Output the (X, Y) coordinate of the center of the cell containing the given text.  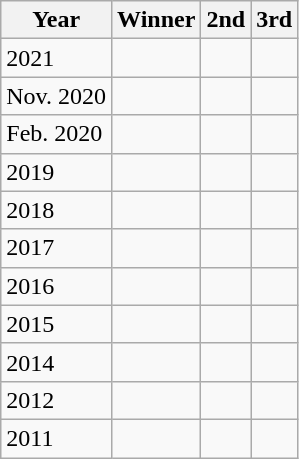
Year (56, 20)
2nd (226, 20)
Feb. 2020 (56, 134)
2017 (56, 248)
Winner (156, 20)
2011 (56, 438)
2021 (56, 58)
2015 (56, 324)
2012 (56, 400)
3rd (274, 20)
2016 (56, 286)
2014 (56, 362)
Nov. 2020 (56, 96)
2018 (56, 210)
2019 (56, 172)
